Search for the cell housing the specified text and yield its (x, y) center coordinate. 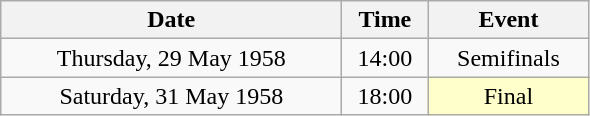
Final (508, 96)
14:00 (385, 58)
Event (508, 20)
Semifinals (508, 58)
Date (172, 20)
Saturday, 31 May 1958 (172, 96)
Time (385, 20)
18:00 (385, 96)
Thursday, 29 May 1958 (172, 58)
